Return the (X, Y) coordinate for the center point of the cell that contains the specified text.  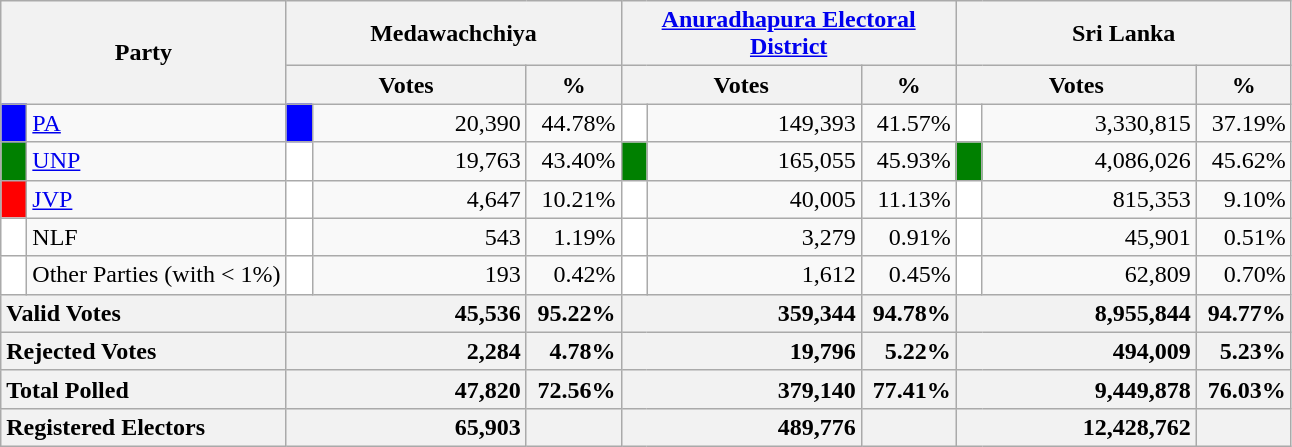
12,428,762 (1076, 427)
41.57% (908, 123)
45,901 (1089, 237)
65,903 (406, 427)
193 (419, 275)
40,005 (754, 199)
94.77% (1244, 313)
543 (419, 237)
47,820 (406, 389)
494,009 (1076, 351)
19,763 (419, 161)
45.93% (908, 161)
11.13% (908, 199)
1,612 (754, 275)
10.21% (574, 199)
72.56% (574, 389)
44.78% (574, 123)
Rejected Votes (144, 351)
37.19% (1244, 123)
2,284 (406, 351)
0.45% (908, 275)
45,536 (406, 313)
NLF (156, 237)
359,344 (741, 313)
5.22% (908, 351)
379,140 (741, 389)
95.22% (574, 313)
0.91% (908, 237)
Other Parties (with < 1%) (156, 275)
Valid Votes (144, 313)
165,055 (754, 161)
4.78% (574, 351)
3,330,815 (1089, 123)
8,955,844 (1076, 313)
77.41% (908, 389)
Party (144, 52)
Anuradhapura Electoral District (788, 34)
815,353 (1089, 199)
UNP (156, 161)
94.78% (908, 313)
45.62% (1244, 161)
Total Polled (144, 389)
Medawachchiya (454, 34)
0.51% (1244, 237)
Sri Lanka (1124, 34)
149,393 (754, 123)
62,809 (1089, 275)
5.23% (1244, 351)
PA (156, 123)
43.40% (574, 161)
19,796 (741, 351)
JVP (156, 199)
76.03% (1244, 389)
20,390 (419, 123)
9.10% (1244, 199)
4,647 (419, 199)
3,279 (754, 237)
9,449,878 (1076, 389)
0.42% (574, 275)
Registered Electors (144, 427)
0.70% (1244, 275)
4,086,026 (1089, 161)
489,776 (741, 427)
1.19% (574, 237)
